From the cell containing the given text, extract its center point as [x, y] coordinate. 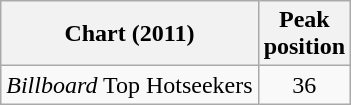
Billboard Top Hotseekers [130, 85]
Chart (2011) [130, 34]
36 [304, 85]
Peakposition [304, 34]
